For the text-containing cell, return its midpoint in (X, Y) coordinate format. 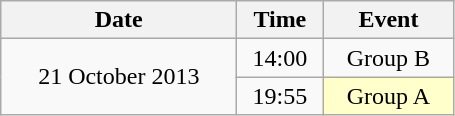
Group B (388, 58)
21 October 2013 (119, 77)
14:00 (280, 58)
Event (388, 20)
Group A (388, 96)
Time (280, 20)
Date (119, 20)
19:55 (280, 96)
